Extract the [X, Y] coordinate from the center of the cell holding the provided text.  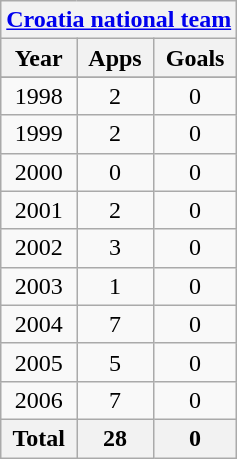
1999 [39, 134]
1998 [39, 96]
28 [116, 438]
2002 [39, 248]
Croatia national team [119, 20]
2003 [39, 286]
Goals [194, 58]
Total [39, 438]
Year [39, 58]
2004 [39, 324]
2005 [39, 362]
3 [116, 248]
Apps [116, 58]
1 [116, 286]
5 [116, 362]
2006 [39, 400]
2001 [39, 210]
2000 [39, 172]
